Extract the (x, y) coordinate from the center of the cell holding the provided text.  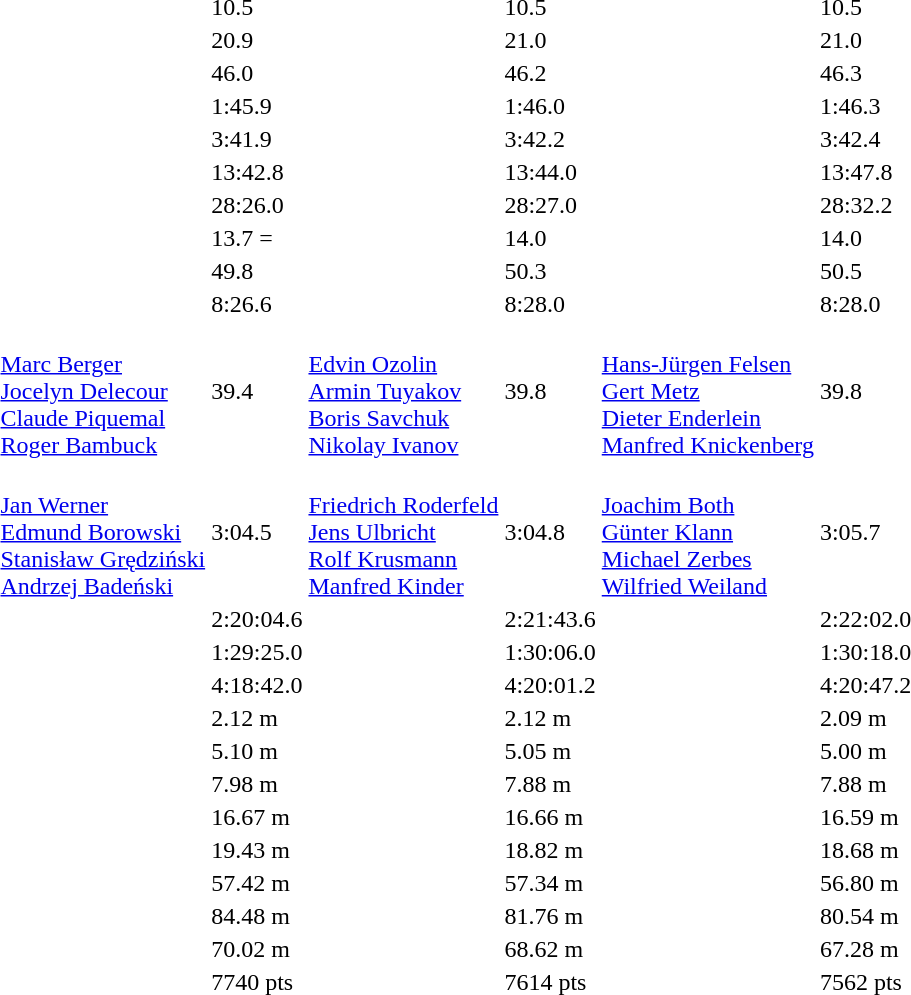
70.02 m (257, 949)
57.34 m (550, 883)
Friedrich RoderfeldJens UlbrichtRolf KrusmannManfred Kinder (404, 532)
14.0 (550, 238)
50.3 (550, 271)
13:44.0 (550, 172)
46.2 (550, 73)
1:29:25.0 (257, 652)
7.98 m (257, 784)
3:42.2 (550, 139)
7.88 m (550, 784)
28:26.0 (257, 205)
57.42 m (257, 883)
16.66 m (550, 817)
16.67 m (257, 817)
8:26.6 (257, 304)
Joachim BothGünter KlannMichael ZerbesWilfried Weiland (708, 532)
46.0 (257, 73)
68.62 m (550, 949)
3:41.9 (257, 139)
39.8 (550, 391)
5.05 m (550, 751)
1:30:06.0 (550, 652)
28:27.0 (550, 205)
1:46.0 (550, 106)
39.4 (257, 391)
13.7 = (257, 238)
81.76 m (550, 916)
8:28.0 (550, 304)
Hans-Jürgen FelsenGert MetzDieter EnderleinManfred Knickenberg (708, 391)
3:04.8 (550, 532)
2:21:43.6 (550, 619)
13:42.8 (257, 172)
20.9 (257, 40)
Edvin OzolinArmin TuyakovBoris SavchukNikolay Ivanov (404, 391)
49.8 (257, 271)
19.43 m (257, 850)
4:18:42.0 (257, 685)
1:45.9 (257, 106)
21.0 (550, 40)
84.48 m (257, 916)
5.10 m (257, 751)
2:20:04.6 (257, 619)
18.82 m (550, 850)
4:20:01.2 (550, 685)
3:04.5 (257, 532)
